Return [x, y] of the center of cell containing provided text 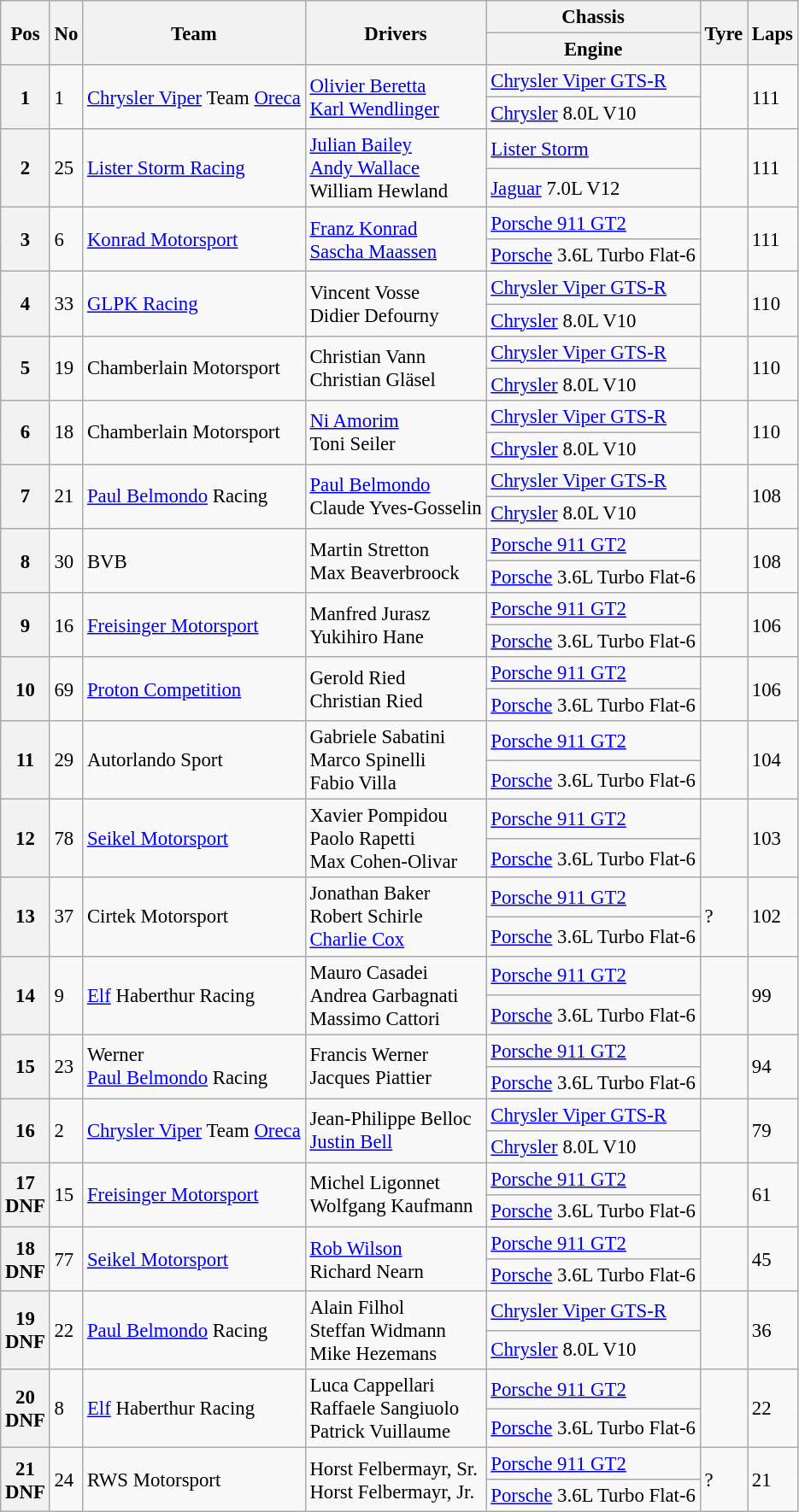
Manfred Jurasz Yukihiro Hane [396, 625]
17DNF [26, 1194]
12 [26, 839]
Lister Storm Racing [194, 168]
Cirtek Motorsport [194, 917]
19 [66, 367]
Horst Felbermayr, Sr. Horst Felbermayr, Jr. [396, 1480]
Werner Paul Belmondo Racing [194, 1066]
69 [66, 689]
33 [66, 304]
14 [26, 995]
Martin Stretton Max Beaverbroock [396, 560]
36 [773, 1331]
24 [66, 1480]
Drivers [396, 32]
Chassis [593, 17]
GLPK Racing [194, 304]
79 [773, 1131]
104 [773, 760]
Autorlando Sport [194, 760]
5 [26, 367]
Xavier Pompidou Paolo Rapetti Max Cohen-Olivar [396, 839]
Francis Werner Jacques Piattier [396, 1066]
Proton Competition [194, 689]
Jonathan Baker Robert Schirle Charlie Cox [396, 917]
Julian Bailey Andy Wallace William Hewland [396, 168]
Olivier Beretta Karl Wendlinger [396, 97]
102 [773, 917]
19DNF [26, 1331]
77 [66, 1259]
Alain Filhol Steffan Widmann Mike Hezemans [396, 1331]
7 [26, 497]
Rob Wilson Richard Nearn [396, 1259]
11 [26, 760]
61 [773, 1194]
Jaguar 7.0L V12 [593, 188]
Pos [26, 32]
Gerold Ried Christian Ried [396, 689]
18DNF [26, 1259]
RWS Motorsport [194, 1480]
4 [26, 304]
Gabriele Sabatini Marco Spinelli Fabio Villa [396, 760]
37 [66, 917]
25 [66, 168]
99 [773, 995]
78 [66, 839]
18 [66, 432]
Christian Vann Christian Gläsel [396, 367]
No [66, 32]
BVB [194, 560]
Team [194, 32]
Engine [593, 50]
103 [773, 839]
Franz Konrad Sascha Maassen [396, 239]
94 [773, 1066]
Tyre [723, 32]
Laps [773, 32]
20DNF [26, 1409]
Vincent Vosse Didier Defourny [396, 304]
30 [66, 560]
3 [26, 239]
Luca Cappellari Raffaele Sangiuolo Patrick Vuillaume [396, 1409]
Michel Ligonnet Wolfgang Kaufmann [396, 1194]
Konrad Motorsport [194, 239]
Paul Belmondo Claude Yves-Gosselin [396, 497]
45 [773, 1259]
23 [66, 1066]
29 [66, 760]
Lister Storm [593, 149]
Jean-Philippe Belloc Justin Bell [396, 1131]
Mauro Casadei Andrea Garbagnati Massimo Cattori [396, 995]
10 [26, 689]
13 [26, 917]
Ni Amorim Toni Seiler [396, 432]
21DNF [26, 1480]
